Detect which cell encompasses the target text, then output its (X, Y) center coordinate. 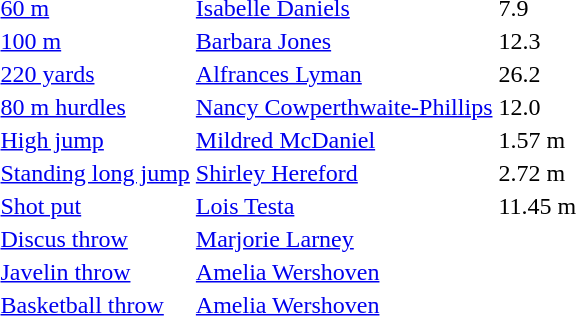
Mildred McDaniel (344, 140)
Alfrances Lyman (344, 74)
Lois Testa (344, 206)
Shirley Hereford (344, 173)
Nancy Cowperthwaite-Phillips (344, 107)
Amelia Wershoven (344, 272)
Barbara Jones (344, 41)
Marjorie Larney (344, 239)
